Search for the cell housing the specified text and yield its [x, y] center coordinate. 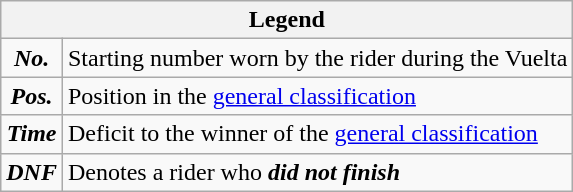
Starting number worn by the rider during the Vuelta [317, 58]
Time [32, 134]
No. [32, 58]
DNF [32, 172]
Denotes a rider who did not finish [317, 172]
Pos. [32, 96]
Position in the general classification [317, 96]
Legend [287, 20]
Deficit to the winner of the general classification [317, 134]
